Extract the (x, y) coordinate from the center of the cell holding the provided text.  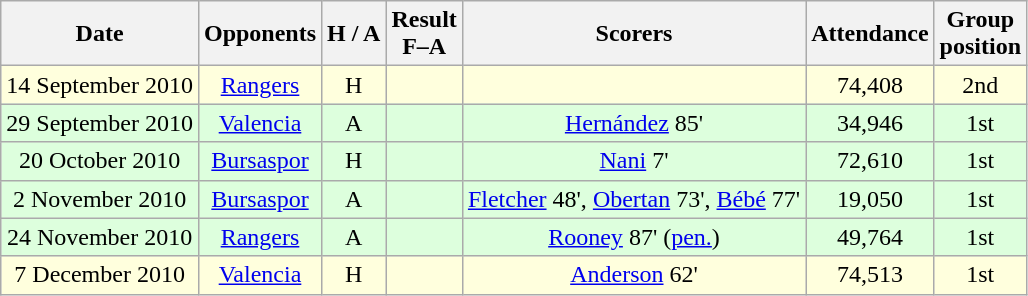
H / A (354, 34)
2 November 2010 (100, 199)
19,050 (870, 199)
20 October 2010 (100, 161)
Nani 7' (634, 161)
Opponents (260, 34)
49,764 (870, 237)
72,610 (870, 161)
Rooney 87' (pen.) (634, 237)
7 December 2010 (100, 275)
Date (100, 34)
24 November 2010 (100, 237)
Scorers (634, 34)
Anderson 62' (634, 275)
2nd (980, 85)
Groupposition (980, 34)
29 September 2010 (100, 123)
Hernández 85' (634, 123)
14 September 2010 (100, 85)
Attendance (870, 34)
74,408 (870, 85)
74,513 (870, 275)
34,946 (870, 123)
Fletcher 48', Obertan 73', Bébé 77' (634, 199)
ResultF–A (424, 34)
